Return [x, y] of the center of cell containing provided text 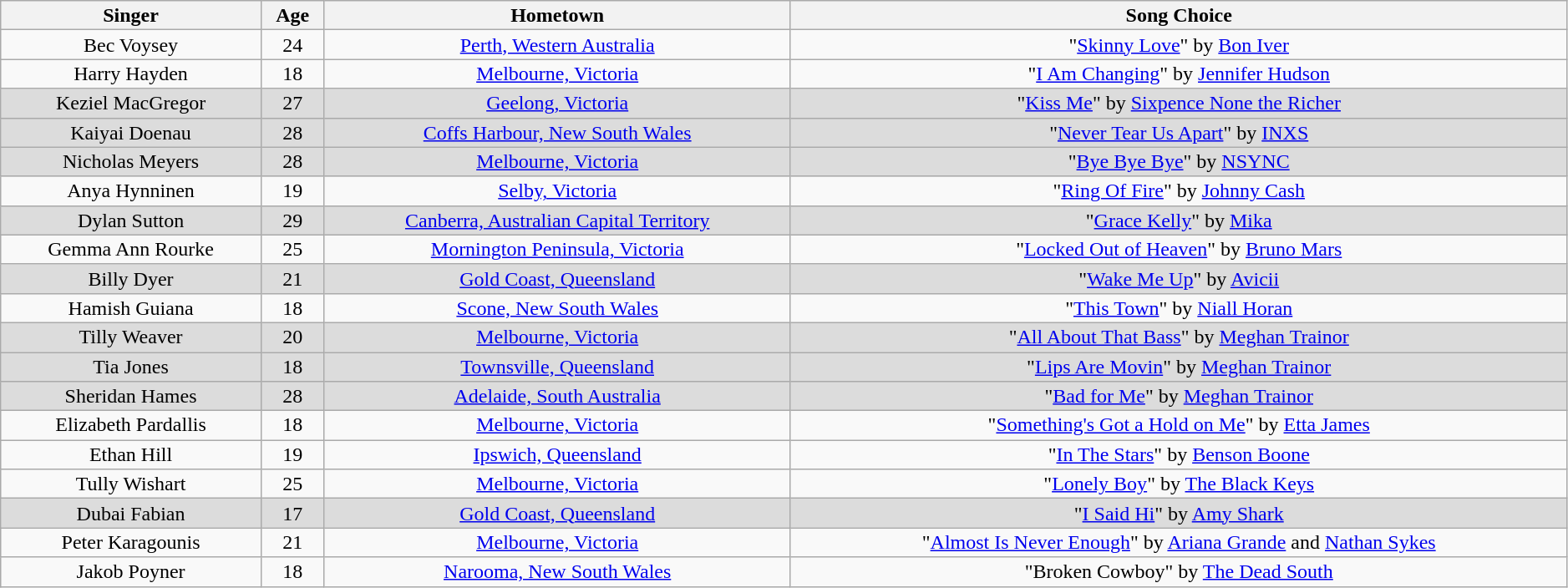
Hometown [557, 15]
"Locked Out of Heaven" by Bruno Mars [1179, 249]
"Bye Bye Bye" by NSYNC [1179, 162]
Mornington Peninsula, Victoria [557, 249]
Canberra, Australian Capital Territory [557, 220]
Scone, New South Wales [557, 307]
Sheridan Hames [131, 396]
Dylan Sutton [131, 220]
Hamish Guiana [131, 307]
Peter Karagounis [131, 543]
"Kiss Me" by Sixpence None the Richer [1179, 104]
"All About That Bass" by Meghan Trainor [1179, 337]
"Wake Me Up" by Avicii [1179, 279]
Coffs Harbour, New South Wales [557, 132]
Ipswich, Queensland [557, 454]
"Lips Are Movin" by Meghan Trainor [1179, 367]
Tully Wishart [131, 484]
Keziel MacGregor [131, 104]
17 [292, 513]
27 [292, 104]
"Lonely Boy" by The Black Keys [1179, 484]
"Ring Of Fire" by Johnny Cash [1179, 190]
Jakob Poyner [131, 571]
"This Town" by Niall Horan [1179, 307]
Kaiyai Doenau [131, 132]
"Bad for Me" by Meghan Trainor [1179, 396]
Tia Jones [131, 367]
"In The Stars" by Benson Boone [1179, 454]
29 [292, 220]
Adelaide, South Australia [557, 396]
Dubai Fabian [131, 513]
"Almost Is Never Enough" by Ariana Grande and Nathan Sykes [1179, 543]
Ethan Hill [131, 454]
Age [292, 15]
Perth, Western Australia [557, 45]
Anya Hynninen [131, 190]
"I Am Changing" by Jennifer Hudson [1179, 73]
Elizabeth Pardallis [131, 426]
Song Choice [1179, 15]
Singer [131, 15]
Selby, Victoria [557, 190]
Townsville, Queensland [557, 367]
"Grace Kelly" by Mika [1179, 220]
"Skinny Love" by Bon Iver [1179, 45]
"Never Tear Us Apart" by INXS [1179, 132]
Geelong, Victoria [557, 104]
Tilly Weaver [131, 337]
Harry Hayden [131, 73]
20 [292, 337]
Gemma Ann Rourke [131, 249]
Nicholas Meyers [131, 162]
"Broken Cowboy" by The Dead South [1179, 571]
Bec Voysey [131, 45]
Narooma, New South Wales [557, 571]
"Something's Got a Hold on Me" by Etta James [1179, 426]
"I Said Hi" by Amy Shark [1179, 513]
Billy Dyer [131, 279]
24 [292, 45]
